From the cell containing the given text, extract its center point as (X, Y) coordinate. 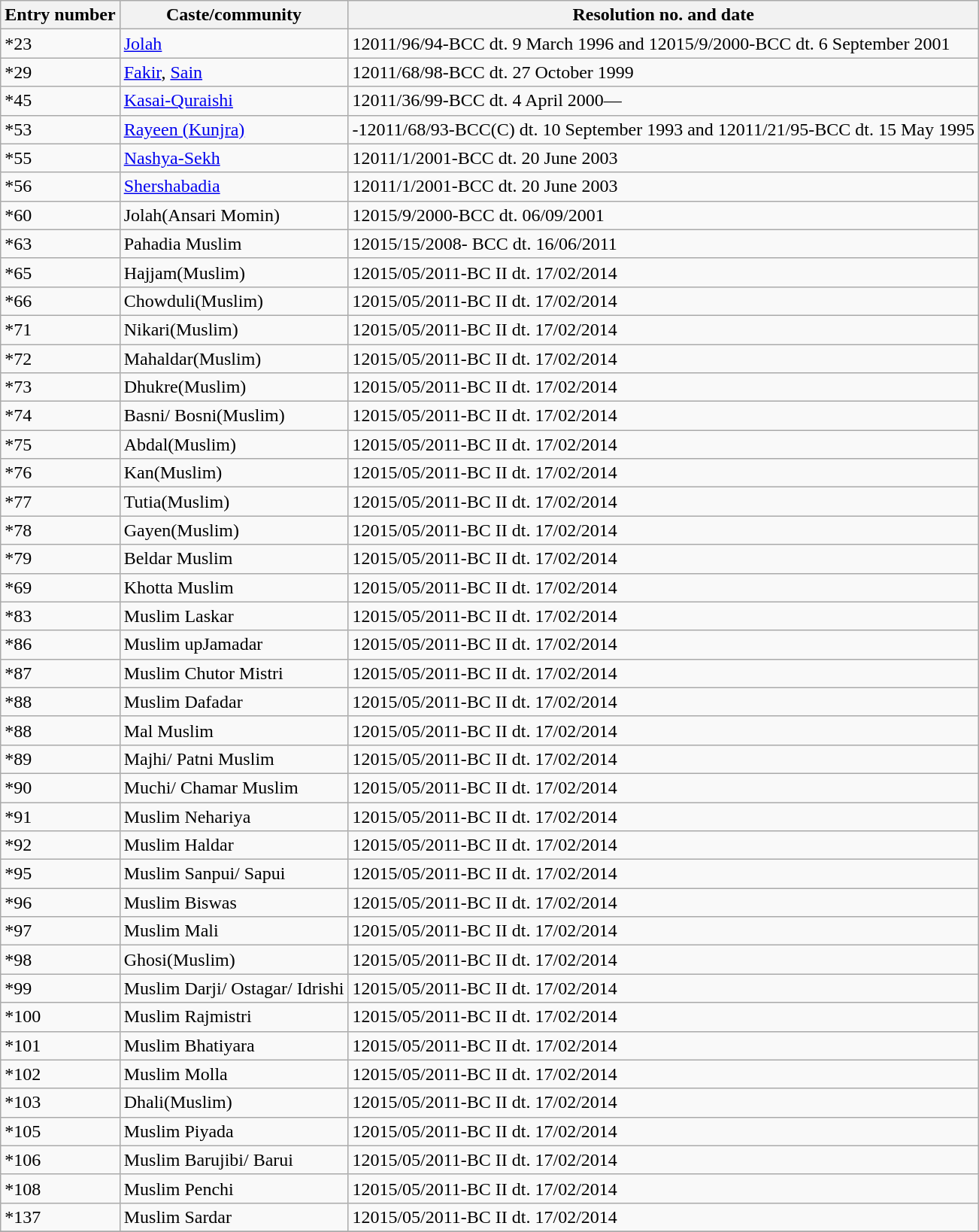
Beldar Muslim (234, 559)
*105 (60, 1131)
*60 (60, 215)
*90 (60, 787)
Basni/ Bosni(Muslim) (234, 416)
Muslim Laskar (234, 616)
Khotta Muslim (234, 587)
Muslim Darji/ Ostagar/ Idrishi (234, 988)
Resolution no. and date (663, 15)
Pahadia Muslim (234, 244)
Shershabadia (234, 187)
Muslim Chutor Mistri (234, 673)
Kasai-Quraishi (234, 101)
Dhukre(Muslim) (234, 387)
Jolah(Ansari Momin) (234, 215)
Muslim Haldar (234, 845)
*137 (60, 1217)
Muslim Sanpui/ Sapui (234, 874)
*91 (60, 816)
*96 (60, 903)
Hajjam(Muslim) (234, 272)
*78 (60, 530)
Mahaldar(Muslim) (234, 359)
*97 (60, 931)
Gayen(Muslim) (234, 530)
*106 (60, 1160)
*75 (60, 445)
Tutia(Muslim) (234, 502)
Muchi/ Chamar Muslim (234, 787)
Jolah (234, 44)
Muslim Sardar (234, 1217)
Entry number (60, 15)
Dhali(Muslim) (234, 1103)
Muslim Penchi (234, 1188)
12011/96/94-BCC dt. 9 March 1996 and 12015/9/2000-BCC dt. 6 September 2001 (663, 44)
*66 (60, 301)
*87 (60, 673)
Muslim Nehariya (234, 816)
*69 (60, 587)
Majhi/ Patni Muslim (234, 759)
*86 (60, 645)
*103 (60, 1103)
*98 (60, 960)
Muslim Piyada (234, 1131)
Muslim Mali (234, 931)
Nashya-Sekh (234, 158)
Ghosi(Muslim) (234, 960)
Rayeen (Kunjra) (234, 129)
Caste/community (234, 15)
*76 (60, 473)
Chowduli(Muslim) (234, 301)
Abdal(Muslim) (234, 445)
*108 (60, 1188)
*55 (60, 158)
*72 (60, 359)
12015/15/2008- BCC dt. 16/06/2011 (663, 244)
*29 (60, 72)
-12011/68/93-BCC(C) dt. 10 September 1993 and 12011/21/95-BCC dt. 15 May 1995 (663, 129)
*100 (60, 1017)
*63 (60, 244)
Nikari(Muslim) (234, 329)
Muslim Molla (234, 1074)
Muslim upJamadar (234, 645)
12011/36/99-BCC dt. 4 April 2000— (663, 101)
*89 (60, 759)
*101 (60, 1045)
*71 (60, 329)
*53 (60, 129)
Mal Muslim (234, 730)
Muslim Bhatiyara (234, 1045)
Muslim Barujibi/ Barui (234, 1160)
Muslim Rajmistri (234, 1017)
*95 (60, 874)
*77 (60, 502)
*83 (60, 616)
*102 (60, 1074)
12011/68/98-BCC dt. 27 October 1999 (663, 72)
12015/9/2000-BCC dt. 06/09/2001 (663, 215)
*23 (60, 44)
Fakir, Sain (234, 72)
*99 (60, 988)
*56 (60, 187)
Muslim Dafadar (234, 702)
*79 (60, 559)
*92 (60, 845)
Kan(Muslim) (234, 473)
*73 (60, 387)
*45 (60, 101)
*65 (60, 272)
Muslim Biswas (234, 903)
*74 (60, 416)
